Search for the cell housing the specified text and yield its [x, y] center coordinate. 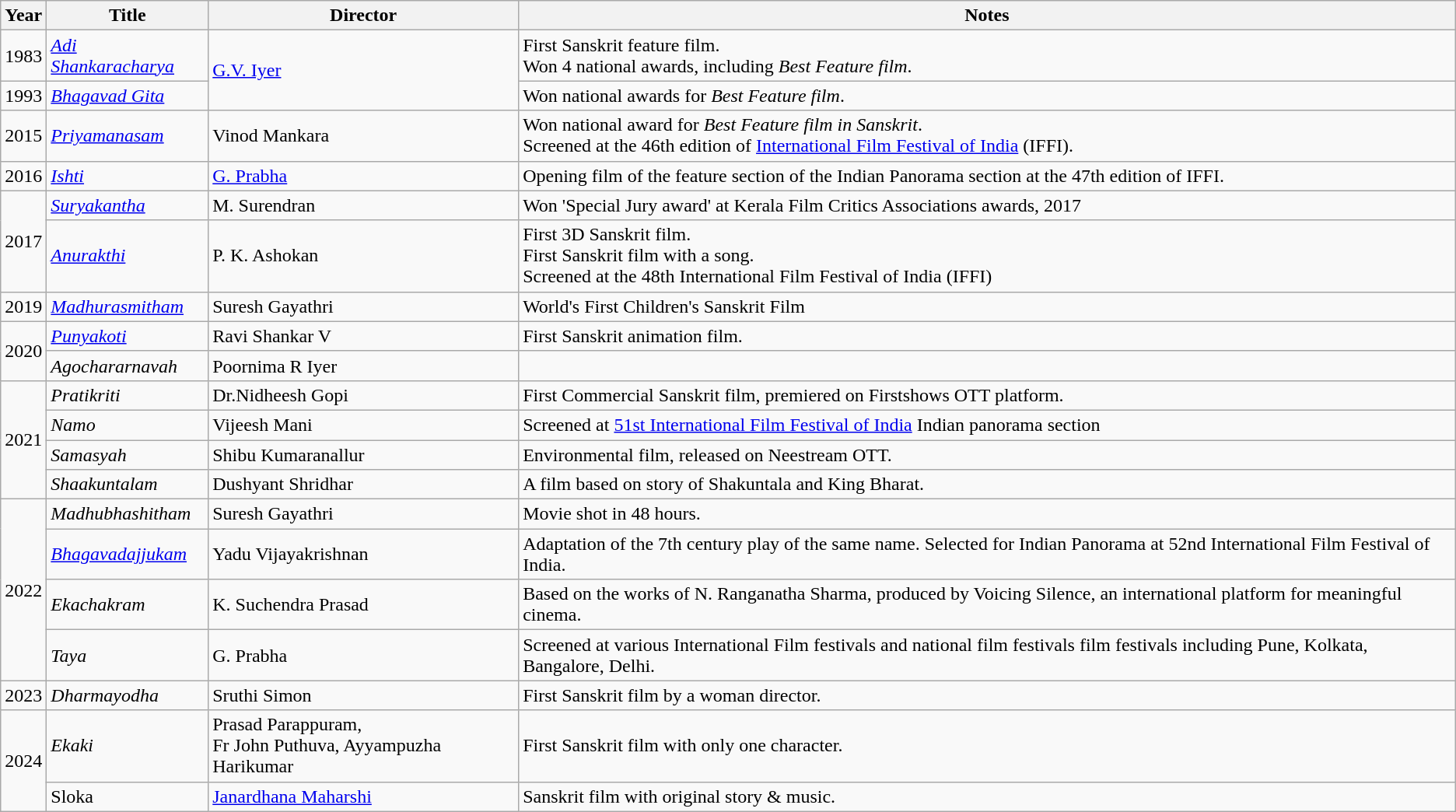
1983 [23, 56]
Poornima R Iyer [364, 366]
Janardhana Maharshi [364, 796]
Opening film of the feature section of the Indian Panorama section at the 47th edition of IFFI. [988, 176]
Madhubhashitham [128, 514]
Screened at various International Film festivals and national film festivals film festivals including Pune, Kolkata, Bangalore, Delhi. [988, 655]
Adi Shankaracharya [128, 56]
Ekachakram [128, 605]
Bhagavadajjukam [128, 554]
Ekaki [128, 746]
Won 'Special Jury award' at Kerala Film Critics Associations awards, 2017 [988, 205]
Based on the works of N. Ranganatha Sharma, produced by Voicing Silence, an international platform for meaningful cinema. [988, 605]
First Commercial Sanskrit film, premiered on Firstshows OTT platform. [988, 395]
Environmental film, released on Neestream OTT. [988, 455]
2022 [23, 590]
M. Surendran [364, 205]
First Sanskrit feature film.Won 4 national awards, including Best Feature film. [988, 56]
Movie shot in 48 hours. [988, 514]
Samasyah [128, 455]
Pratikriti [128, 395]
2024 [23, 761]
2023 [23, 695]
First 3D Sanskrit film.First Sanskrit film with a song.Screened at the 48th International Film Festival of India (IFFI) [988, 256]
Shaakuntalam [128, 485]
Title [128, 16]
Ravi Shankar V [364, 336]
Ishti [128, 176]
Sanskrit film with original story & music. [988, 796]
Won national award for Best Feature film in Sanskrit.Screened at the 46th edition of International Film Festival of India (IFFI). [988, 135]
1993 [23, 96]
2019 [23, 306]
Namo [128, 425]
2016 [23, 176]
First Sanskrit film with only one character. [988, 746]
2020 [23, 351]
Vijeesh Mani [364, 425]
Dushyant Shridhar [364, 485]
Adaptation of the 7th century play of the same name. Selected for Indian Panorama at 52nd International Film Festival of India. [988, 554]
First Sanskrit film by a woman director. [988, 695]
Yadu Vijayakrishnan [364, 554]
Anurakthi [128, 256]
P. K. Ashokan [364, 256]
Year [23, 16]
Prasad Parappuram,Fr John Puthuva, Ayyampuzha Harikumar [364, 746]
2021 [23, 439]
Madhurasmitham [128, 306]
Bhagavad Gita [128, 96]
G.V. Iyer [364, 70]
Dr.Nidheesh Gopi [364, 395]
Taya [128, 655]
Notes [988, 16]
Sruthi Simon [364, 695]
Priyamanasam [128, 135]
Punyakoti [128, 336]
K. Suchendra Prasad [364, 605]
Dharmayodha [128, 695]
2017 [23, 241]
Screened at 51st International Film Festival of India Indian panorama section [988, 425]
Won national awards for Best Feature film. [988, 96]
Vinod Mankara [364, 135]
Agochararnavah [128, 366]
World's First Children's Sanskrit Film [988, 306]
Director [364, 16]
First Sanskrit animation film. [988, 336]
2015 [23, 135]
Shibu Kumaranallur [364, 455]
Suryakantha [128, 205]
Sloka [128, 796]
A film based on story of Shakuntala and King Bharat. [988, 485]
